Find where the given text appears and provide that cell's center as [x, y] coordinate. 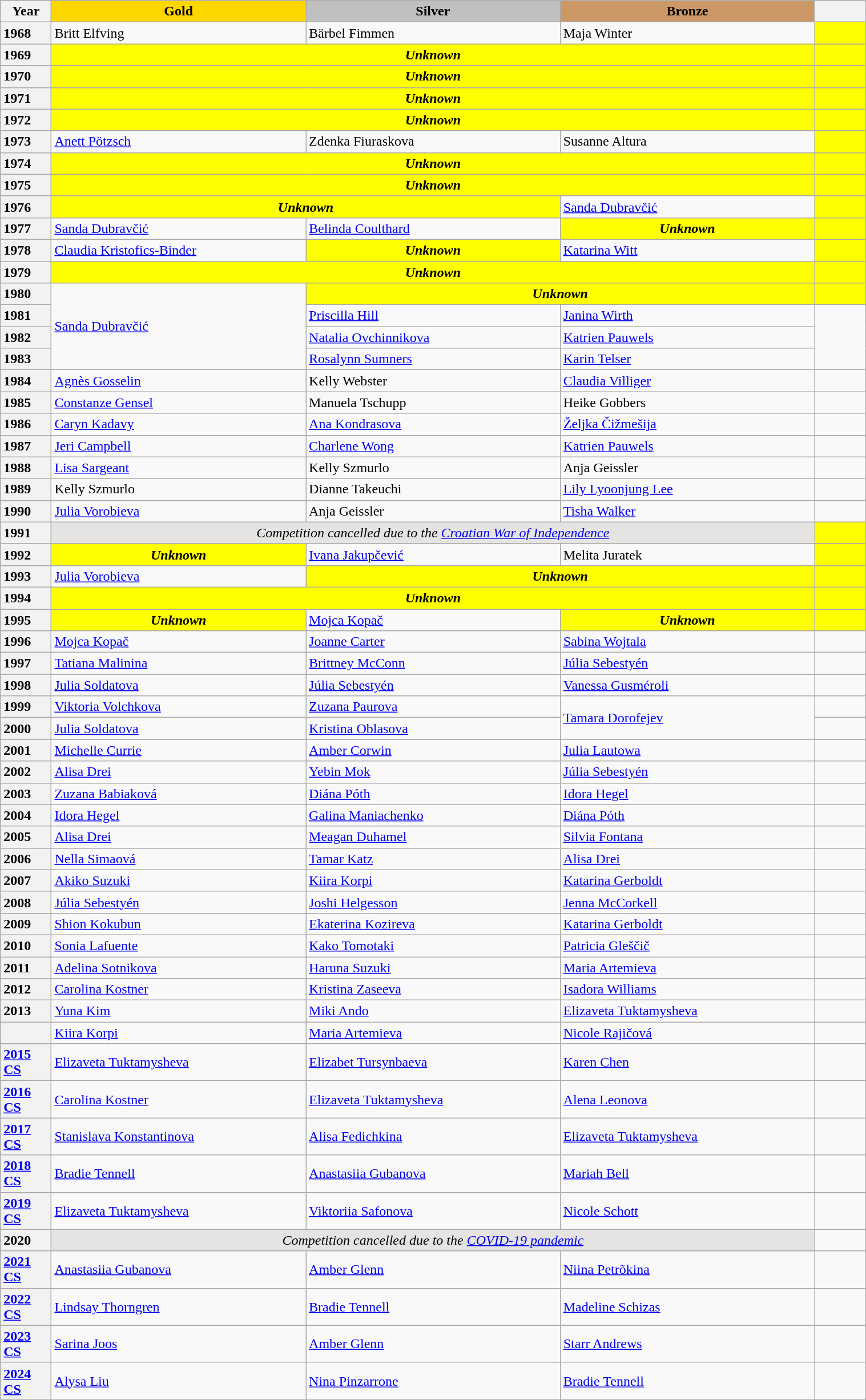
1996 [26, 642]
2000 [26, 729]
Dianne Takeuchi [433, 489]
Joanne Carter [433, 642]
Brittney McConn [433, 663]
1998 [26, 685]
1972 [26, 120]
Ana Kondrasova [433, 424]
Competition cancelled due to the Croatian War of Independence [433, 533]
1988 [26, 468]
Patricia Gleščič [687, 946]
Jenna McCorkell [687, 902]
Kako Tomotaki [433, 946]
2021 CS [26, 1270]
Adelina Sotnikova [179, 968]
Maja Winter [687, 33]
2017 CS [26, 1136]
Željka Čižmešija [687, 424]
Starr Andrews [687, 1344]
Kristina Oblasova [433, 729]
2003 [26, 794]
1969 [26, 55]
Galina Maniachenko [433, 815]
2016 CS [26, 1100]
Susanne Altura [687, 142]
2001 [26, 750]
2020 [26, 1240]
Vanessa Gusméroli [687, 685]
Isadora Williams [687, 989]
1974 [26, 163]
Kristina Zaseeva [433, 989]
Nicole Rajičová [687, 1033]
Britt Elfving [179, 33]
Miki Ando [433, 1011]
1979 [26, 272]
Nicole Schott [687, 1210]
Viktoria Volchkova [179, 707]
Silvia Fontana [687, 837]
2002 [26, 772]
Viktoriia Safonova [433, 1210]
1991 [26, 533]
Zdenka Fiuraskova [433, 142]
Jeri Campbell [179, 446]
Julia Lautowa [687, 750]
Charlene Wong [433, 446]
Bärbel Fimmen [433, 33]
1982 [26, 337]
Niina Petrõkina [687, 1270]
2004 [26, 815]
Ekaterina Kozireva [433, 924]
2023 CS [26, 1344]
1983 [26, 359]
Yebin Mok [433, 772]
1980 [26, 294]
1973 [26, 142]
Tatiana Malinina [179, 663]
Michelle Currie [179, 750]
Sabina Wojtala [687, 642]
Tisha Walker [687, 511]
2011 [26, 968]
2019 CS [26, 1210]
2009 [26, 924]
2012 [26, 989]
2013 [26, 1011]
2007 [26, 880]
Elizabet Tursynbaeva [433, 1062]
1981 [26, 316]
Competition cancelled due to the COVID-19 pandemic [433, 1240]
2024 CS [26, 1381]
Zuzana Paurova [433, 707]
1994 [26, 598]
Alysa Liu [179, 1381]
Bronze [687, 11]
Janina Wirth [687, 316]
Meagan Duhamel [433, 837]
Akiko Suzuki [179, 880]
Haruna Suzuki [433, 968]
Tamara Dorofejev [687, 718]
Karin Telser [687, 359]
Nella Simaová [179, 859]
1990 [26, 511]
2010 [26, 946]
Lindsay Thorngren [179, 1306]
Agnès Gosselin [179, 381]
1985 [26, 403]
1987 [26, 446]
2008 [26, 902]
Katarina Witt [687, 250]
2018 CS [26, 1174]
Mariah Bell [687, 1174]
Tamar Katz [433, 859]
Anett Pötzsch [179, 142]
Karen Chen [687, 1062]
Claudia Kristofics-Binder [179, 250]
1976 [26, 207]
Stanislava Konstantinova [179, 1136]
Lily Lyoonjung Lee [687, 489]
Shion Kokubun [179, 924]
Year [26, 11]
1992 [26, 554]
Claudia Villiger [687, 381]
Melita Juratek [687, 554]
Kelly Webster [433, 381]
1986 [26, 424]
1997 [26, 663]
1999 [26, 707]
Nina Pinzarrone [433, 1381]
Heike Gobbers [687, 403]
1977 [26, 228]
1995 [26, 619]
2015 CS [26, 1062]
Alena Leonova [687, 1100]
1993 [26, 576]
Caryn Kadavy [179, 424]
Zuzana Babiaková [179, 794]
Silver [433, 11]
Belinda Coulthard [433, 228]
Rosalynn Sumners [433, 359]
2022 CS [26, 1306]
Sarina Joos [179, 1344]
Priscilla Hill [433, 316]
1975 [26, 185]
Alisa Fedichkina [433, 1136]
Amber Corwin [433, 750]
Madeline Schizas [687, 1306]
Joshi Helgesson [433, 902]
1968 [26, 33]
Natalia Ovchinnikova [433, 337]
1971 [26, 98]
1978 [26, 250]
1984 [26, 381]
Lisa Sargeant [179, 468]
Gold [179, 11]
1970 [26, 77]
1989 [26, 489]
Sonia Lafuente [179, 946]
Manuela Tschupp [433, 403]
2006 [26, 859]
Ivana Jakupčević [433, 554]
Yuna Kim [179, 1011]
2005 [26, 837]
Constanze Gensel [179, 403]
